From the cell containing the given text, extract its center point as [x, y] coordinate. 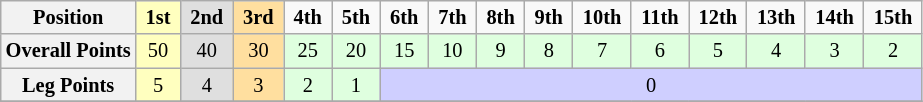
12th [718, 17]
10 [452, 51]
13th [776, 17]
40 [206, 51]
15th [893, 17]
2nd [206, 17]
15 [404, 51]
6th [404, 17]
14th [834, 17]
4th [308, 17]
Position [68, 17]
Overall Points [68, 51]
1st [158, 17]
6 [660, 51]
11th [660, 17]
50 [158, 51]
20 [356, 51]
5th [356, 17]
1 [356, 85]
Leg Points [68, 85]
25 [308, 51]
0 [651, 85]
30 [258, 51]
9th [549, 17]
9 [500, 51]
7 [602, 51]
7th [452, 17]
10th [602, 17]
8th [500, 17]
8 [549, 51]
3rd [258, 17]
